Identify which cell holds the provided text, then report its [x, y] central coordinate. 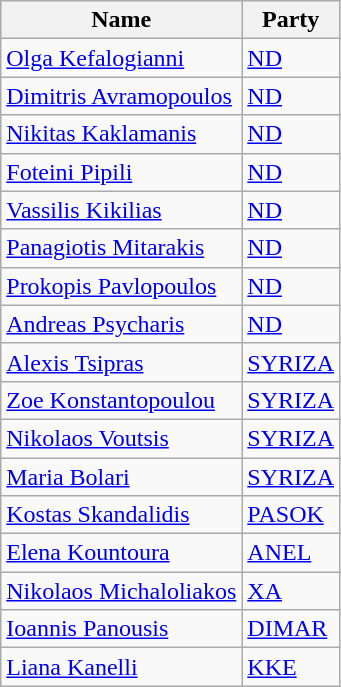
XA [291, 591]
Andreas Psycharis [122, 324]
Zoe Konstantopoulou [122, 400]
Dimitris Avramopoulos [122, 96]
Nikolaos Voutsis [122, 438]
Liana Kanelli [122, 667]
DIMAR [291, 629]
Vassilis Kikilias [122, 210]
PASOK [291, 515]
ANEL [291, 553]
Ioannis Panousis [122, 629]
Name [122, 20]
Foteini Pipili [122, 172]
Prokopis Pavlopoulos [122, 286]
Nikolaos Michaloliakos [122, 591]
Elena Kountoura [122, 553]
Panagiotis Mitarakis [122, 248]
Alexis Tsipras [122, 362]
Party [291, 20]
Kostas Skandalidis [122, 515]
KKE [291, 667]
Olga Kefalogianni [122, 58]
Maria Bolari [122, 477]
Nikitas Kaklamanis [122, 134]
